For the text-containing cell, return its midpoint in (x, y) coordinate format. 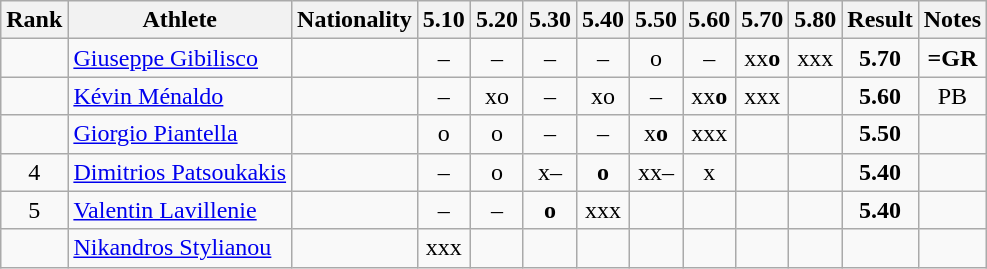
Athlete (180, 20)
5.80 (816, 20)
x (710, 172)
Nationality (355, 20)
5 (34, 210)
5.30 (550, 20)
Giorgio Piantella (180, 134)
Valentin Lavillenie (180, 210)
xx– (656, 172)
Rank (34, 20)
Dimitrios Patsoukakis (180, 172)
PB (952, 96)
5.10 (444, 20)
Notes (952, 20)
Result (880, 20)
x– (550, 172)
=GR (952, 58)
5.20 (496, 20)
Nikandros Stylianou (180, 248)
Giuseppe Gibilisco (180, 58)
Kévin Ménaldo (180, 96)
4 (34, 172)
